Determine the (X, Y) coordinate at the center of the cell enclosing the given text.  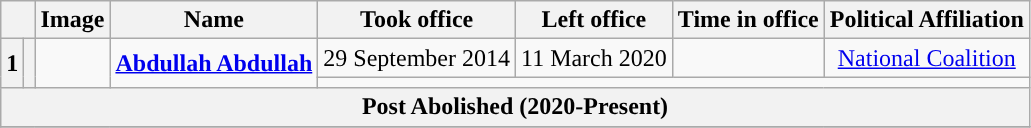
29 September 2014 (417, 58)
Took office (417, 20)
11 March 2020 (594, 58)
Time in office (748, 20)
Political Affiliation (926, 20)
1 (12, 64)
Abdullah Abdullah (214, 64)
Left office (594, 20)
Name (214, 20)
Image (72, 20)
National Coalition (926, 58)
Post Abolished (2020-Present) (516, 107)
